Return the [x, y] coordinate for the center point of the cell that contains the specified text.  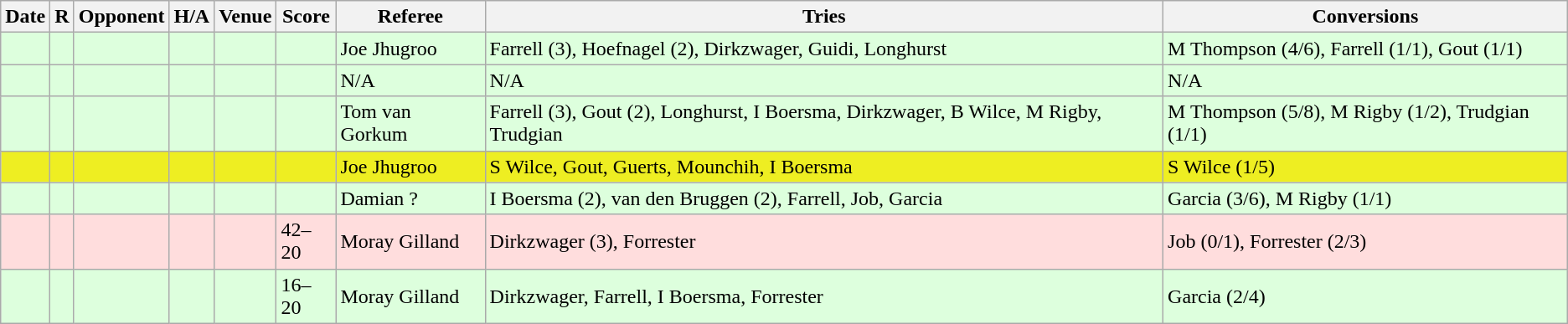
S Wilce, Gout, Guerts, Mounchih, I Boersma [824, 167]
I Boersma (2), van den Bruggen (2), Farrell, Job, Garcia [824, 198]
Conversions [1365, 17]
Score [307, 17]
Tries [824, 17]
Dirkzwager (3), Forrester [824, 241]
Job (0/1), Forrester (2/3) [1365, 241]
S Wilce (1/5) [1365, 167]
M Thompson (5/8), M Rigby (1/2), Trudgian (1/1) [1365, 124]
Referee [410, 17]
R [62, 17]
42–20 [307, 241]
H/A [192, 17]
Farrell (3), Gout (2), Longhurst, I Boersma, Dirkzwager, B Wilce, M Rigby, Trudgian [824, 124]
16–20 [307, 296]
M Thompson (4/6), Farrell (1/1), Gout (1/1) [1365, 49]
Dirkzwager, Farrell, I Boersma, Forrester [824, 296]
Farrell (3), Hoefnagel (2), Dirkzwager, Guidi, Longhurst [824, 49]
Garcia (2/4) [1365, 296]
Venue [245, 17]
Opponent [121, 17]
Date [25, 17]
Tom van Gorkum [410, 124]
Garcia (3/6), M Rigby (1/1) [1365, 198]
Damian ? [410, 198]
